Provide the [x, y] coordinate of the cell's center where the given text is located.  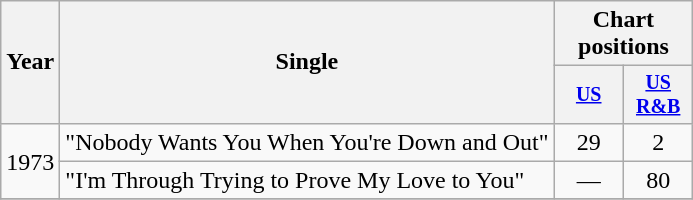
2 [658, 142]
80 [658, 180]
"I'm Through Trying to Prove My Love to You" [307, 180]
29 [588, 142]
US [588, 94]
USR&B [658, 94]
Single [307, 62]
1973 [30, 161]
Chart positions [624, 34]
— [588, 180]
Year [30, 62]
"Nobody Wants You When You're Down and Out" [307, 142]
